Return the (x, y) coordinate for the center point of the cell that contains the specified text.  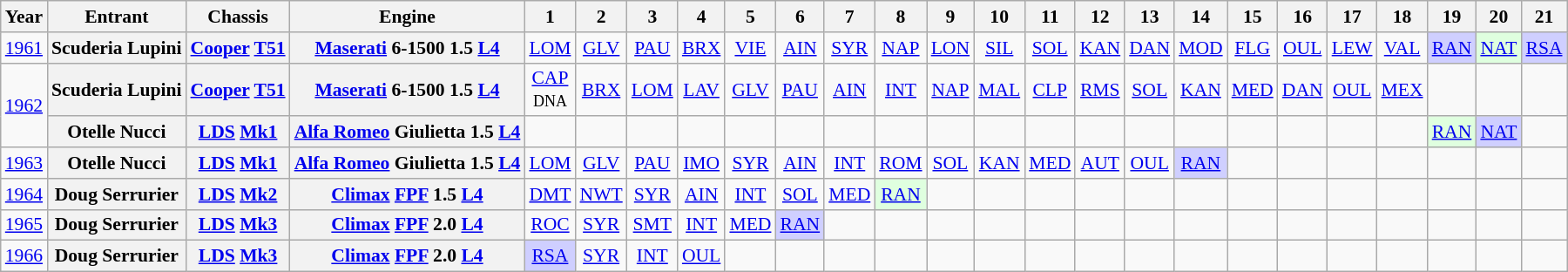
LDS Mk2 (239, 194)
1962 (24, 105)
1965 (24, 225)
CAPDNA (550, 89)
LON (950, 48)
VAL (1402, 48)
MEX (1402, 89)
SMT (652, 225)
FLG (1253, 48)
13 (1150, 17)
ROM (901, 163)
DMT (550, 194)
16 (1303, 17)
Entrant (117, 17)
19 (1452, 17)
NWT (601, 194)
1966 (24, 256)
11 (1050, 17)
SIL (999, 48)
17 (1352, 17)
1961 (24, 48)
MOD (1200, 48)
Climax FPF 1.5 L4 (408, 194)
15 (1253, 17)
MAL (999, 89)
18 (1402, 17)
Year (24, 17)
4 (702, 17)
VIE (750, 48)
7 (849, 17)
9 (950, 17)
Chassis (239, 17)
ROC (550, 225)
1963 (24, 163)
12 (1099, 17)
LAV (702, 89)
LEW (1352, 48)
RMS (1099, 89)
AUT (1099, 163)
2 (601, 17)
5 (750, 17)
14 (1200, 17)
1964 (24, 194)
21 (1544, 17)
3 (652, 17)
10 (999, 17)
6 (800, 17)
IMO (702, 163)
CLP (1050, 89)
1 (550, 17)
8 (901, 17)
20 (1498, 17)
Engine (408, 17)
